Extract the [X, Y] coordinate from the center of the cell holding the provided text.  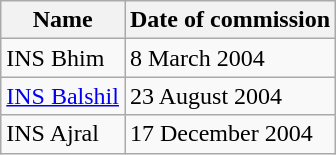
Name [63, 20]
23 August 2004 [230, 96]
INS Bhim [63, 58]
INS Balshil [63, 96]
8 March 2004 [230, 58]
Date of commission [230, 20]
INS Ajral [63, 134]
17 December 2004 [230, 134]
